Locate the cell with the specified text and output its [X, Y] center coordinate. 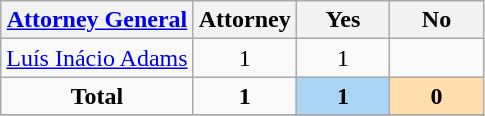
Attorney General [97, 20]
Yes [343, 20]
Luís Inácio Adams [97, 58]
No [437, 20]
0 [437, 96]
Attorney [244, 20]
Total [97, 96]
